Scan for the cell matching the given text and deliver its (x, y) coordinate at center. 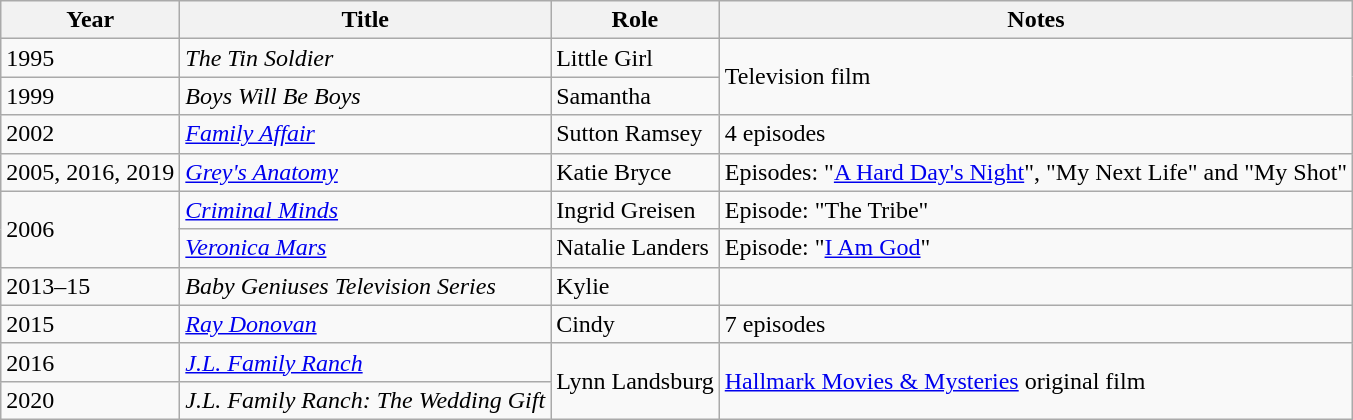
1999 (90, 96)
Samantha (636, 96)
Title (366, 20)
Television film (1036, 77)
Family Affair (366, 134)
The Tin Soldier (366, 58)
2013–15 (90, 286)
Cindy (636, 324)
Sutton Ramsey (636, 134)
J.L. Family Ranch (366, 362)
2020 (90, 400)
J.L. Family Ranch: The Wedding Gift (366, 400)
Veronica Mars (366, 248)
Boys Will Be Boys (366, 96)
Hallmark Movies & Mysteries original film (1036, 381)
Lynn Landsburg (636, 381)
1995 (90, 58)
Ray Donovan (366, 324)
2016 (90, 362)
2002 (90, 134)
Katie Bryce (636, 172)
Role (636, 20)
Episodes: "A Hard Day's Night", "My Next Life" and "My Shot" (1036, 172)
Little Girl (636, 58)
Episode: "The Tribe" (1036, 210)
7 episodes (1036, 324)
Ingrid Greisen (636, 210)
Notes (1036, 20)
2006 (90, 229)
2015 (90, 324)
Kylie (636, 286)
Grey's Anatomy (366, 172)
2005, 2016, 2019 (90, 172)
Baby Geniuses Television Series (366, 286)
Natalie Landers (636, 248)
Episode: "I Am God" (1036, 248)
Year (90, 20)
4 episodes (1036, 134)
Criminal Minds (366, 210)
